Search for the cell housing the specified text and yield its (X, Y) center coordinate. 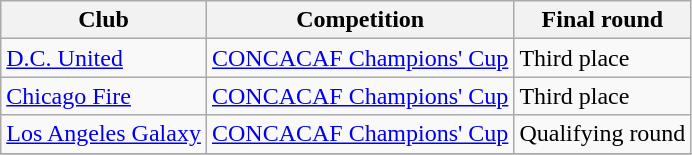
Final round (602, 20)
Competition (360, 20)
Club (104, 20)
Los Angeles Galaxy (104, 134)
D.C. United (104, 58)
Chicago Fire (104, 96)
Qualifying round (602, 134)
